Output the [x, y] coordinate of the center of the cell containing the given text.  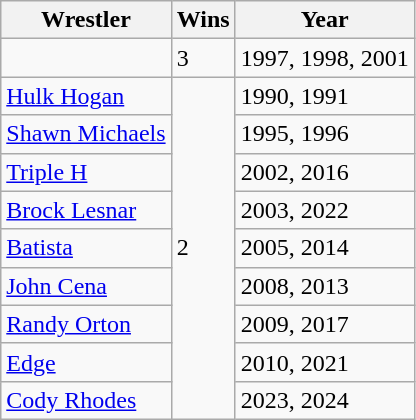
Randy Orton [86, 324]
Batista [86, 248]
2008, 2013 [324, 286]
Shawn Michaels [86, 134]
2023, 2024 [324, 400]
3 [203, 58]
Year [324, 20]
Wrestler [86, 20]
2009, 2017 [324, 324]
Hulk Hogan [86, 96]
Triple H [86, 172]
Brock Lesnar [86, 210]
2003, 2022 [324, 210]
2 [203, 248]
2005, 2014 [324, 248]
2002, 2016 [324, 172]
1995, 1996 [324, 134]
Edge [86, 362]
Cody Rhodes [86, 400]
2010, 2021 [324, 362]
John Cena [86, 286]
1997, 1998, 2001 [324, 58]
Wins [203, 20]
1990, 1991 [324, 96]
